Scan for the cell matching the given text and deliver its [X, Y] coordinate at center. 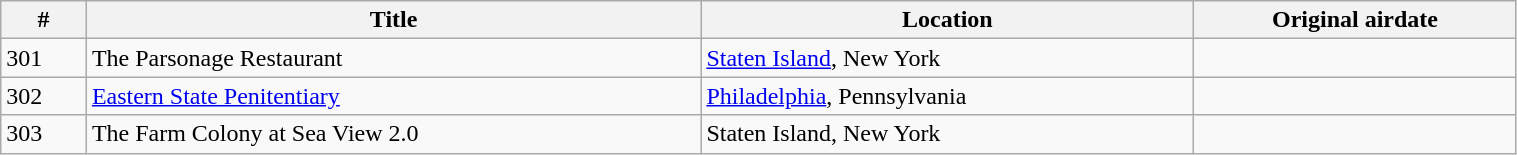
Title [394, 20]
Original airdate [1355, 20]
# [44, 20]
The Parsonage Restaurant [394, 58]
Eastern State Penitentiary [394, 96]
302 [44, 96]
303 [44, 134]
301 [44, 58]
Philadelphia, Pennsylvania [948, 96]
The Farm Colony at Sea View 2.0 [394, 134]
Location [948, 20]
